Scan for the cell matching the given text and deliver its (X, Y) coordinate at center. 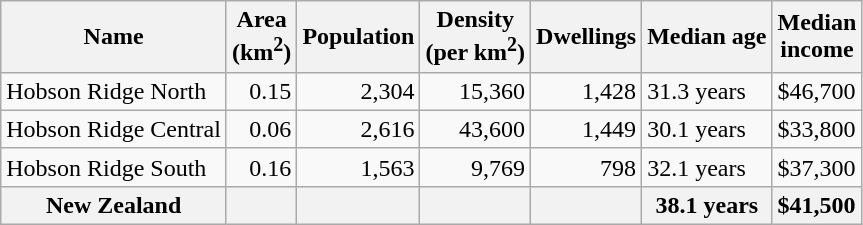
30.1 years (707, 129)
9,769 (476, 167)
2,616 (358, 129)
798 (586, 167)
0.06 (261, 129)
1,563 (358, 167)
31.3 years (707, 91)
Name (114, 37)
$41,500 (817, 205)
1,449 (586, 129)
1,428 (586, 91)
Medianincome (817, 37)
Hobson Ridge South (114, 167)
38.1 years (707, 205)
Hobson Ridge Central (114, 129)
$37,300 (817, 167)
$33,800 (817, 129)
Population (358, 37)
2,304 (358, 91)
15,360 (476, 91)
New Zealand (114, 205)
Hobson Ridge North (114, 91)
Area(km2) (261, 37)
Median age (707, 37)
43,600 (476, 129)
32.1 years (707, 167)
Dwellings (586, 37)
Density(per km2) (476, 37)
0.15 (261, 91)
0.16 (261, 167)
$46,700 (817, 91)
